Find where the given text appears and provide that cell's center as [x, y] coordinate. 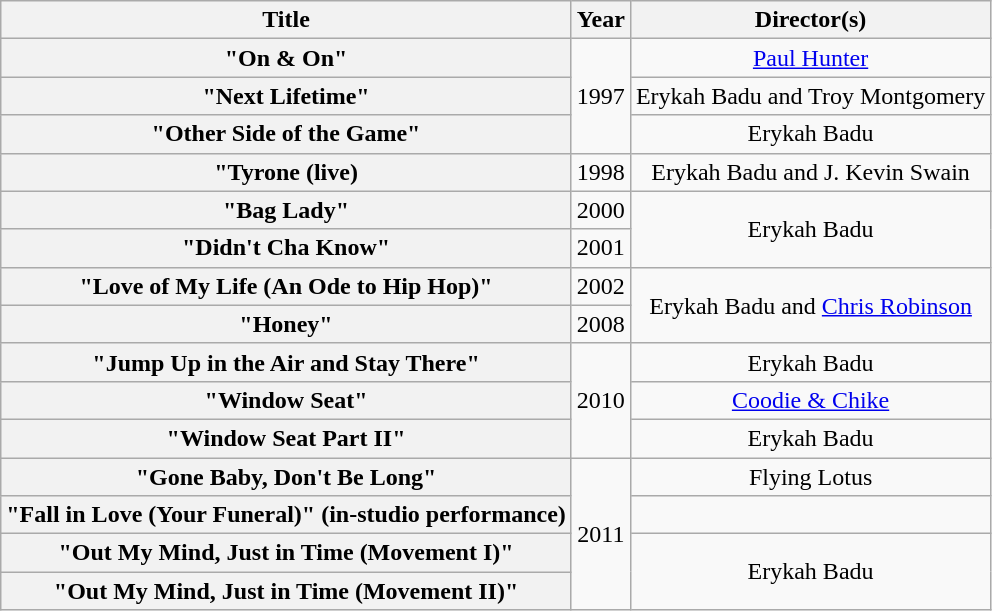
Erykah Badu and Troy Montgomery [810, 96]
Erykah Badu and Chris Robinson [810, 305]
Paul Hunter [810, 58]
Year [600, 20]
2008 [600, 324]
"Window Seat Part II" [286, 438]
Erykah Badu and J. Kevin Swain [810, 172]
"Out My Mind, Just in Time (Movement II)" [286, 591]
"On & On" [286, 58]
"Didn't Cha Know" [286, 248]
"Out My Mind, Just in Time (Movement I)" [286, 553]
"Window Seat" [286, 400]
2010 [600, 400]
"Jump Up in the Air and Stay There" [286, 362]
Title [286, 20]
"Bag Lady" [286, 210]
2001 [600, 248]
"Next Lifetime" [286, 96]
2002 [600, 286]
"Tyrone (live) [286, 172]
"Honey" [286, 324]
Flying Lotus [810, 477]
1997 [600, 96]
"Other Side of the Game" [286, 134]
"Love of My Life (An Ode to Hip Hop)" [286, 286]
2000 [600, 210]
2011 [600, 534]
1998 [600, 172]
"Gone Baby, Don't Be Long" [286, 477]
Director(s) [810, 20]
Coodie & Chike [810, 400]
"Fall in Love (Your Funeral)" (in-studio performance) [286, 515]
